Output the (X, Y) coordinate of the center of the cell containing the given text.  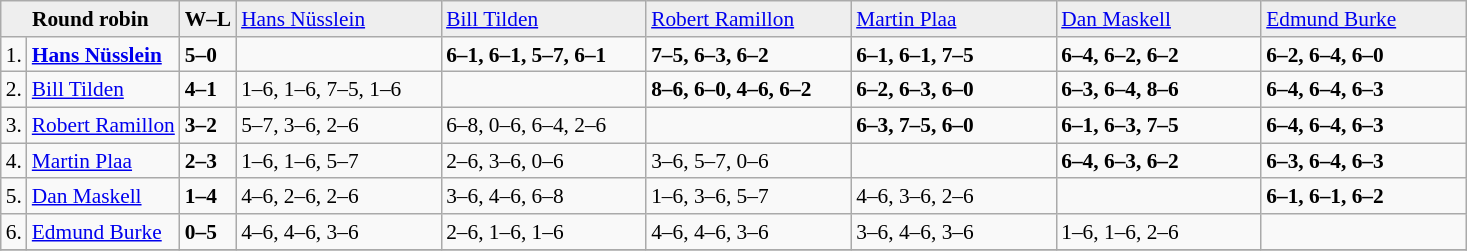
W–L (208, 19)
3. (14, 126)
3–6, 4–6, 6–8 (544, 197)
8–6, 6–0, 4–6, 6–2 (748, 90)
6–4, 6–2, 6–2 (1158, 55)
1. (14, 55)
3–6, 4–6, 3–6 (954, 232)
1–6, 1–6, 7–5, 1–6 (338, 90)
6–1, 6–1, 5–7, 6–1 (544, 55)
7–5, 6–3, 6–2 (748, 55)
5–7, 3–6, 2–6 (338, 126)
6–2, 6–4, 6–0 (1364, 55)
2–6, 3–6, 0–6 (544, 161)
6–1, 6–1, 7–5 (954, 55)
6–3, 7–5, 6–0 (954, 126)
4–6, 2–6, 2–6 (338, 197)
4–1 (208, 90)
6–2, 6–3, 6–0 (954, 90)
6–3, 6–4, 8–6 (1158, 90)
6–1, 6–3, 7–5 (1158, 126)
3–6, 5–7, 0–6 (748, 161)
2. (14, 90)
1–4 (208, 197)
1–6, 1–6, 2–6 (1158, 232)
4. (14, 161)
6–4, 6–3, 6–2 (1158, 161)
1–6, 3–6, 5–7 (748, 197)
5–0 (208, 55)
Round robin (90, 19)
1–6, 1–6, 5–7 (338, 161)
5. (14, 197)
6. (14, 232)
2–6, 1–6, 1–6 (544, 232)
4–6, 3–6, 2–6 (954, 197)
2–3 (208, 161)
0–5 (208, 232)
3–2 (208, 126)
6–1, 6–1, 6–2 (1364, 197)
6–3, 6–4, 6–3 (1364, 161)
6–8, 0–6, 6–4, 2–6 (544, 126)
